Detect which cell encompasses the target text, then output its (x, y) center coordinate. 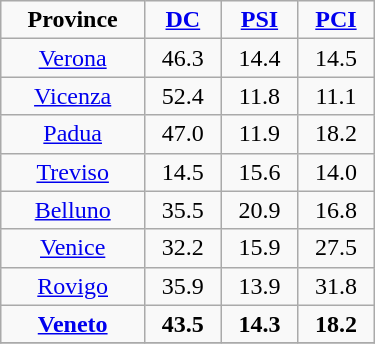
Veneto (73, 324)
Province (73, 20)
20.9 (260, 210)
DC (184, 20)
47.0 (184, 134)
13.9 (260, 286)
Verona (73, 58)
31.8 (336, 286)
11.1 (336, 96)
43.5 (184, 324)
Vicenza (73, 96)
Belluno (73, 210)
Treviso (73, 172)
11.8 (260, 96)
32.2 (184, 248)
15.6 (260, 172)
15.9 (260, 248)
16.8 (336, 210)
46.3 (184, 58)
35.5 (184, 210)
52.4 (184, 96)
27.5 (336, 248)
PSI (260, 20)
14.0 (336, 172)
PCI (336, 20)
Rovigo (73, 286)
Venice (73, 248)
14.4 (260, 58)
14.3 (260, 324)
35.9 (184, 286)
Padua (73, 134)
11.9 (260, 134)
